Determine the (X, Y) coordinate at the center of the cell enclosing the given text.  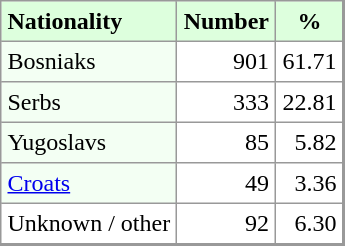
Croats (89, 183)
% (310, 21)
22.81 (310, 102)
6.30 (310, 224)
Unknown / other (89, 224)
85 (226, 142)
901 (226, 61)
Nationality (89, 21)
3.36 (310, 183)
Number (226, 21)
Yugoslavs (89, 142)
333 (226, 102)
5.82 (310, 142)
92 (226, 224)
61.71 (310, 61)
Serbs (89, 102)
49 (226, 183)
Bosniaks (89, 61)
